Output the [X, Y] coordinate of the center of the cell containing the given text.  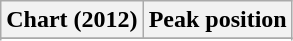
Chart (2012) [72, 20]
Peak position [218, 20]
